Provide the (x, y) coordinate of the cell's center where the given text is located.  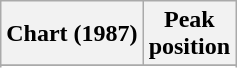
Chart (1987) (72, 34)
Peak position (189, 34)
